Find where the given text appears and provide that cell's center as [X, Y] coordinate. 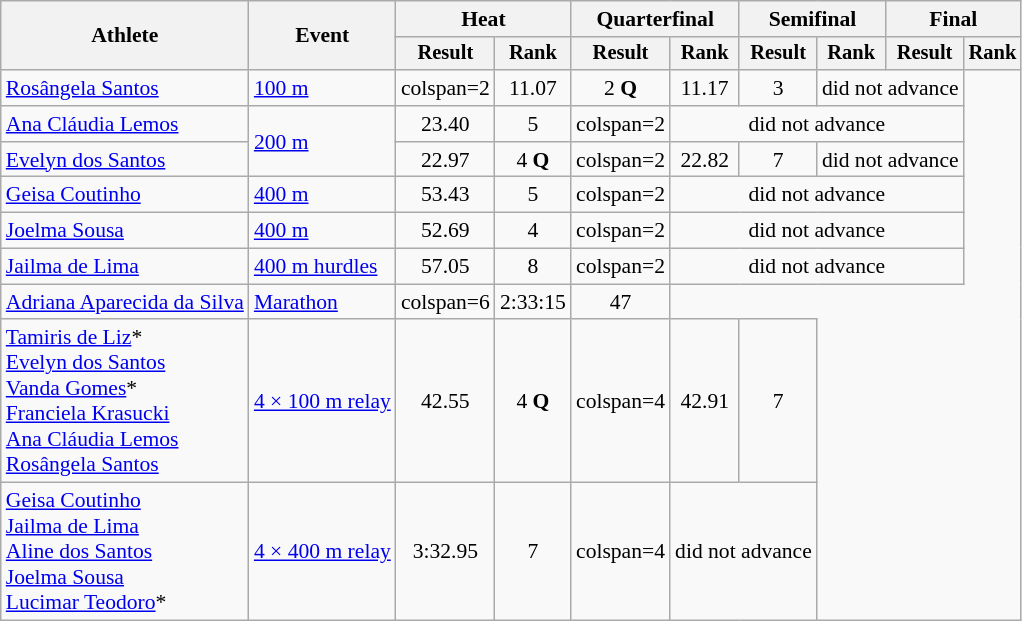
Marathon [322, 302]
47 [620, 302]
11.07 [533, 88]
Jailma de Lima [125, 267]
Tamiris de Liz*Evelyn dos SantosVanda Gomes*Franciela KrasuckiAna Cláudia LemosRosângela Santos [125, 402]
100 m [322, 88]
Athlete [125, 36]
200 m [322, 142]
colspan=6 [446, 302]
Geisa CoutinhoJailma de LimaAline dos SantosJoelma SousaLucimar Teodoro* [125, 552]
2 Q [620, 88]
3 [778, 88]
42.91 [704, 402]
Joelma Sousa [125, 231]
Event [322, 36]
Rosângela Santos [125, 88]
Quarterfinal [655, 19]
52.69 [446, 231]
4 × 100 m relay [322, 402]
Semifinal [812, 19]
23.40 [446, 124]
4 × 400 m relay [322, 552]
2:33:15 [533, 302]
57.05 [446, 267]
Heat [484, 19]
Geisa Coutinho [125, 195]
4 [533, 231]
11.17 [704, 88]
Ana Cláudia Lemos [125, 124]
42.55 [446, 402]
22.97 [446, 160]
400 m hurdles [322, 267]
Evelyn dos Santos [125, 160]
3:32.95 [446, 552]
Final [953, 19]
22.82 [704, 160]
Adriana Aparecida da Silva [125, 302]
53.43 [446, 195]
8 [533, 267]
